For the text-containing cell, return its midpoint in [X, Y] coordinate format. 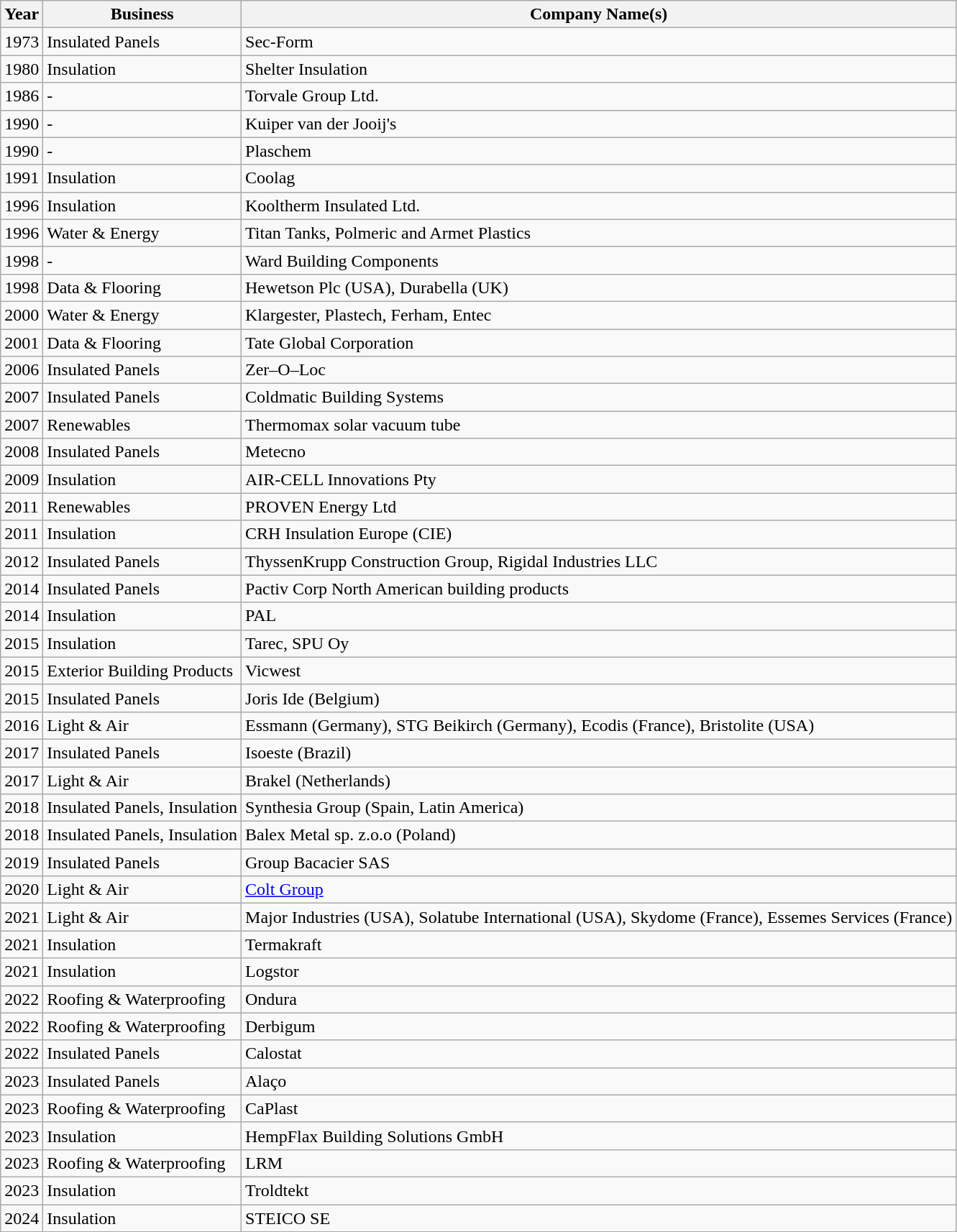
Joris Ide (Belgium) [599, 698]
AIR-CELL Innovations Pty [599, 479]
2000 [22, 315]
Company Name(s) [599, 14]
1991 [22, 178]
Kuiper van der Jooij's [599, 124]
Shelter Insulation [599, 69]
HempFlax Building Solutions GmbH [599, 1136]
Ondura [599, 999]
Coldmatic Building Systems [599, 397]
Synthesia Group (Spain, Latin America) [599, 808]
Vicwest [599, 671]
2008 [22, 452]
2016 [22, 725]
Tate Global Corporation [599, 343]
Kooltherm Insulated Ltd. [599, 206]
Brakel (Netherlands) [599, 780]
Major Industries (USA), Solatube International (USA), Skydome (France), Essemes Services (France) [599, 917]
1973 [22, 42]
Torvale Group Ltd. [599, 96]
2009 [22, 479]
Tarec, SPU Oy [599, 643]
Thermomax solar vacuum tube [599, 425]
Isoeste (Brazil) [599, 753]
ThyssenKrupp Construction Group, Rigidal Industries LLC [599, 561]
Group Bacacier SAS [599, 863]
2019 [22, 863]
Ward Building Components [599, 260]
Alaço [599, 1081]
CaPlast [599, 1108]
Derbigum [599, 1026]
2001 [22, 343]
2012 [22, 561]
Balex Metal sp. z.o.o (Poland) [599, 835]
Coolag [599, 178]
Pactiv Corp North American building products [599, 589]
Exterior Building Products [142, 671]
Colt Group [599, 890]
2024 [22, 1218]
Plaschem [599, 151]
Termakraft [599, 944]
Hewetson Plc (USA), Durabella (UK) [599, 288]
Zer–O–Loc [599, 370]
2020 [22, 890]
Metecno [599, 452]
Titan Tanks, Polmeric and Armet Plastics [599, 233]
Logstor [599, 972]
STEICO SE [599, 1218]
Sec-Form [599, 42]
CRH Insulation Europe (CIE) [599, 534]
1986 [22, 96]
LRM [599, 1163]
Year [22, 14]
Klargester, Plastech, Ferham, Entec [599, 315]
PROVEN Energy Ltd [599, 507]
1980 [22, 69]
Troldtekt [599, 1190]
PAL [599, 616]
2006 [22, 370]
Essmann (Germany), STG Beikirch (Germany), Ecodis (France), Bristolite (USA) [599, 725]
Calostat [599, 1054]
Business [142, 14]
